From the cell containing the given text, extract its center point as (X, Y) coordinate. 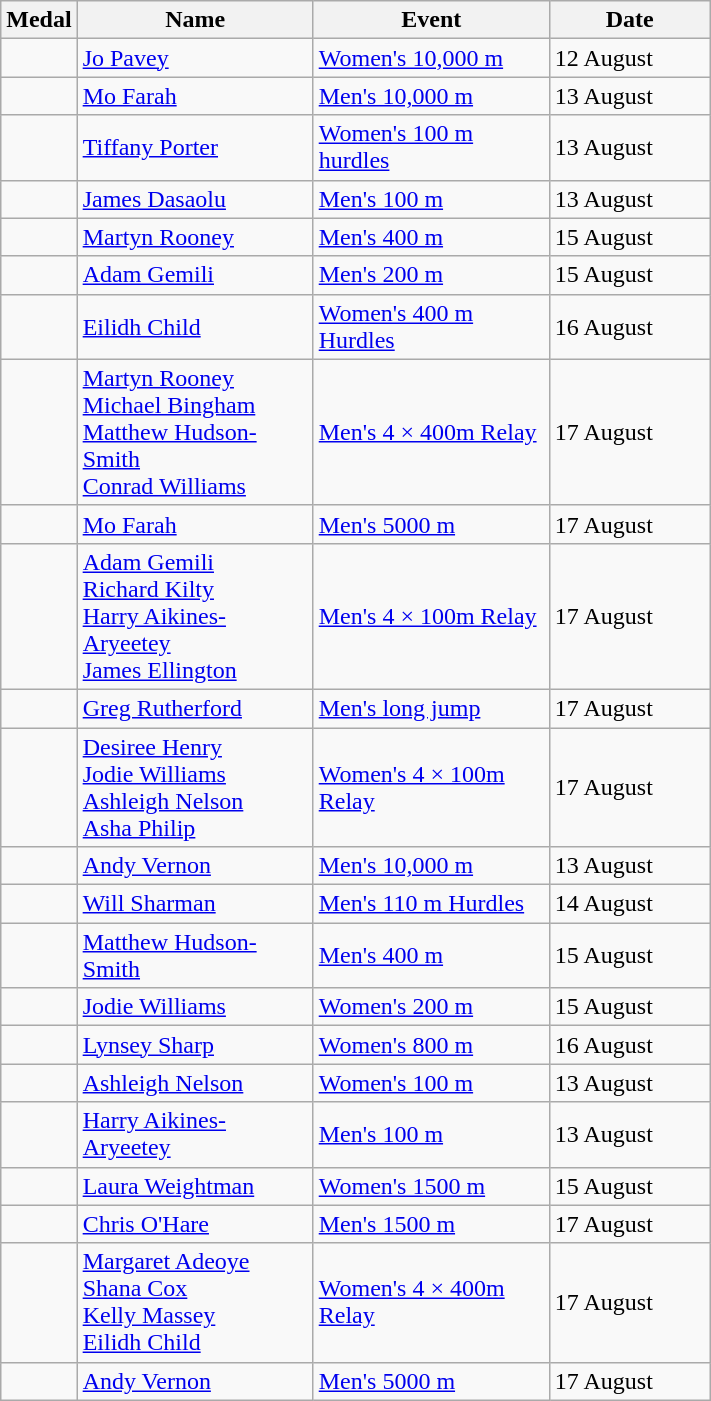
12 August (630, 58)
Chris O'Hare (195, 1224)
Ashleigh Nelson (195, 1083)
Will Sharman (195, 904)
Martyn RooneyMichael BinghamMatthew Hudson-SmithConrad Williams (195, 432)
14 August (630, 904)
Women's 100 m (431, 1083)
Adam Gemili (195, 275)
Women's 4 × 100m Relay (431, 788)
Women's 10,000 m (431, 58)
Desiree HenryJodie WilliamsAshleigh NelsonAsha Philip (195, 788)
Women's 1500 m (431, 1186)
Jo Pavey (195, 58)
Lynsey Sharp (195, 1045)
Men's 110 m Hurdles (431, 904)
Greg Rutherford (195, 708)
Margaret AdeoyeShana CoxKelly MasseyEilidh Child (195, 1302)
Name (195, 20)
James Dasaolu (195, 199)
Women's 200 m (431, 1007)
Matthew Hudson-Smith (195, 956)
Martyn Rooney (195, 237)
Men's 4 × 100m Relay (431, 616)
Harry Aikines-Aryeetey (195, 1134)
Women's 4 × 400m Relay (431, 1302)
Men's 1500 m (431, 1224)
Men's 4 × 400m Relay (431, 432)
Event (431, 20)
Adam GemiliRichard KiltyHarry Aikines-AryeeteyJames Ellington (195, 616)
Eilidh Child (195, 326)
Jodie Williams (195, 1007)
Men's 200 m (431, 275)
Women's 400 m Hurdles (431, 326)
Tiffany Porter (195, 148)
Laura Weightman (195, 1186)
Medal (39, 20)
Date (630, 20)
Men's long jump (431, 708)
Women's 800 m (431, 1045)
Women's 100 m hurdles (431, 148)
